Determine the [x, y] coordinate at the center of the cell enclosing the given text.  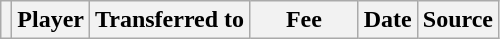
Fee [304, 20]
Source [458, 20]
Player [51, 20]
Date [388, 20]
Transferred to [170, 20]
